Detect which cell encompasses the target text, then output its (x, y) center coordinate. 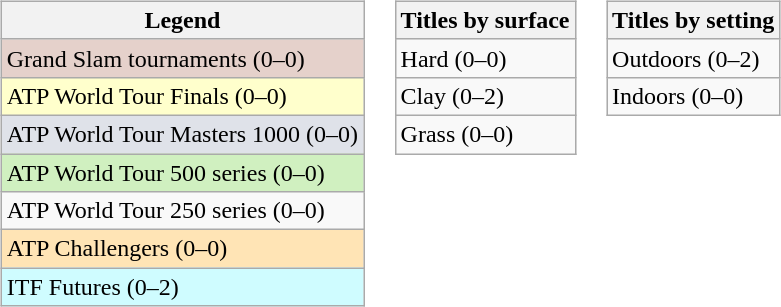
Indoors (0–0) (694, 96)
Grand Slam tournaments (0–0) (182, 58)
Hard (0–0) (485, 58)
Titles by surface (485, 20)
Grass (0–0) (485, 134)
ATP World Tour Masters 1000 (0–0) (182, 134)
ITF Futures (0–2) (182, 287)
ATP World Tour 500 series (0–0) (182, 173)
Legend (182, 20)
Titles by setting (694, 20)
ATP Challengers (0–0) (182, 249)
Clay (0–2) (485, 96)
ATP World Tour 250 series (0–0) (182, 211)
Outdoors (0–2) (694, 58)
ATP World Tour Finals (0–0) (182, 96)
